Detect which cell encompasses the target text, then output its (x, y) center coordinate. 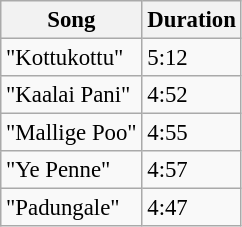
4:57 (192, 170)
Duration (192, 20)
5:12 (192, 58)
"Kottukottu" (72, 58)
"Kaalai Pani" (72, 95)
"Ye Penne" (72, 170)
4:55 (192, 133)
4:47 (192, 208)
"Mallige Poo" (72, 133)
Song (72, 20)
"Padungale" (72, 208)
4:52 (192, 95)
